Search for the cell housing the specified text and yield its (X, Y) center coordinate. 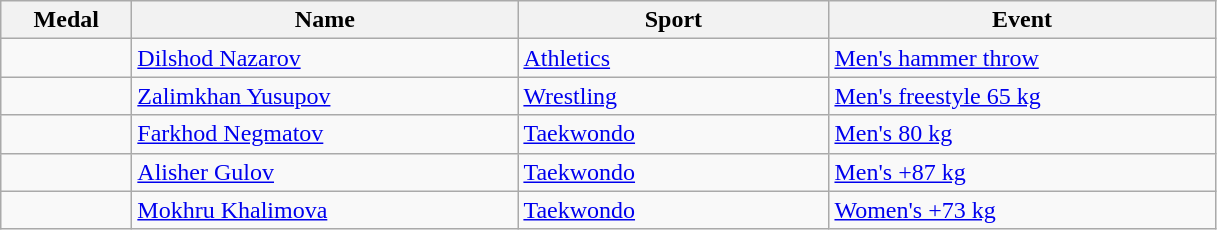
Name (325, 20)
Mokhru Khalimova (325, 210)
Wrestling (674, 96)
Women's +73 kg (1022, 210)
Men's +87 kg (1022, 172)
Alisher Gulov (325, 172)
Men's 80 kg (1022, 134)
Zalimkhan Yusupov (325, 96)
Medal (66, 20)
Event (1022, 20)
Athletics (674, 58)
Sport (674, 20)
Men's hammer throw (1022, 58)
Farkhod Negmatov (325, 134)
Dilshod Nazarov (325, 58)
Men's freestyle 65 kg (1022, 96)
